Capture the cell that displays the provided text and extract its (x, y) central coordinate. 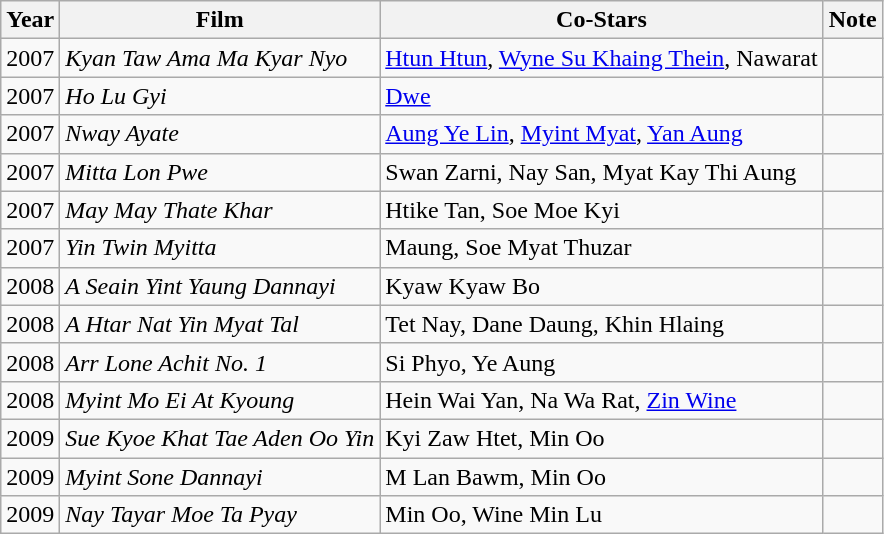
Htike Tan, Soe Moe Kyi (602, 210)
A Seain Yint Yaung Dannayi (220, 286)
A Htar Nat Yin Myat Tal (220, 324)
Yin Twin Myitta (220, 248)
Myint Sone Dannayi (220, 477)
Film (220, 20)
Dwe (602, 96)
Sue Kyoe Khat Tae Aden Oo Yin (220, 438)
Ho Lu Gyi (220, 96)
Mitta Lon Pwe (220, 172)
Myint Mo Ei At Kyoung (220, 400)
Kyi Zaw Htet, Min Oo (602, 438)
Co-Stars (602, 20)
Aung Ye Lin, Myint Myat, Yan Aung (602, 134)
Min Oo, Wine Min Lu (602, 515)
Swan Zarni, Nay San, Myat Kay Thi Aung (602, 172)
Nay Tayar Moe Ta Pyay (220, 515)
May May Thate Khar (220, 210)
Kyaw Kyaw Bo (602, 286)
Htun Htun, Wyne Su Khaing Thein, Nawarat (602, 58)
Maung, Soe Myat Thuzar (602, 248)
Arr Lone Achit No. 1 (220, 362)
M Lan Bawm, Min Oo (602, 477)
Nway Ayate (220, 134)
Tet Nay, Dane Daung, Khin Hlaing (602, 324)
Year (30, 20)
Kyan Taw Ama Ma Kyar Nyo (220, 58)
Hein Wai Yan, Na Wa Rat, Zin Wine (602, 400)
Si Phyo, Ye Aung (602, 362)
Note (852, 20)
